Capture the cell that displays the provided text and extract its (X, Y) central coordinate. 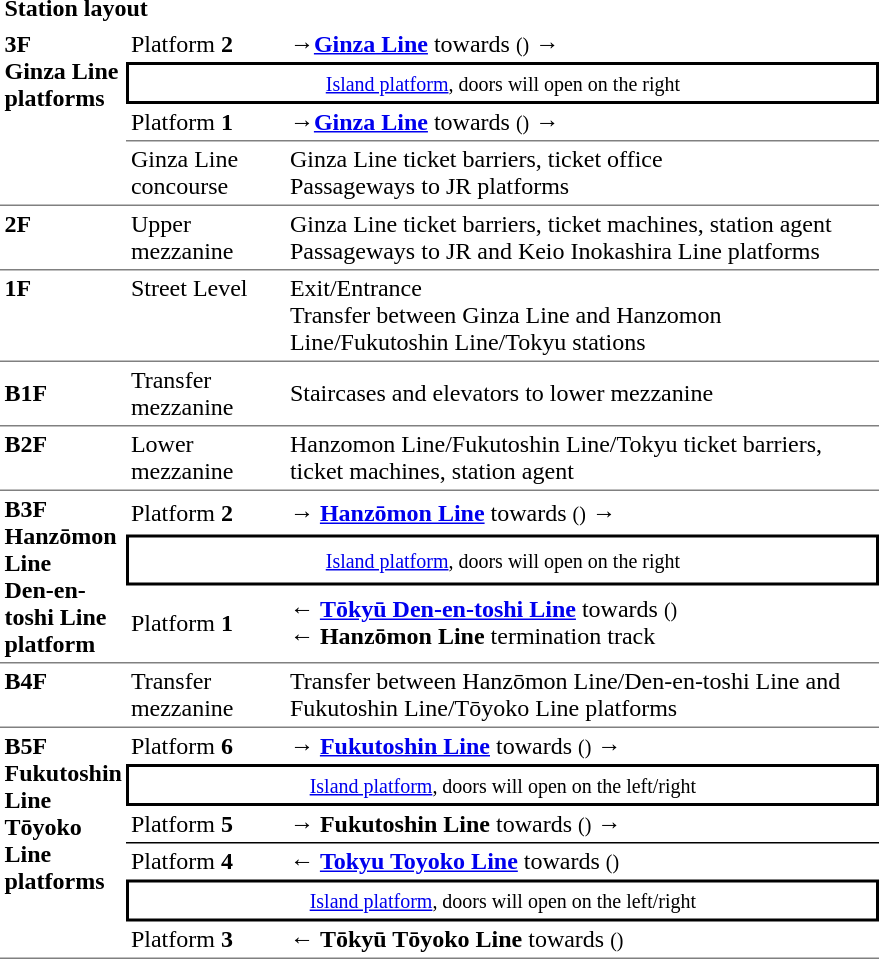
B3F Hanzōmon LineDen-en-toshi Line platform (63, 577)
Platform 6 (206, 746)
Platform 4 (206, 862)
Ginza Line concourse (206, 174)
Upper mezzanine (206, 238)
← Tōkyū Den-en-toshi Line towards () ← Hanzōmon Line termination track (582, 624)
Exit/Entrance Transfer between Ginza Line and Hanzomon Line/Fukutoshin Line/Tokyu stations (582, 316)
Platform 5 (206, 825)
← Tokyu Toyoko Line towards () (582, 862)
Transfer between Hanzōmon Line/Den-en-toshi Line and Fukutoshin Line/Tōyoko Line platforms (582, 696)
Staircases and elevators to lower mezzanine (582, 394)
B1F (63, 394)
B4F (63, 696)
Ginza Line ticket barriers, ticket machines, station agent Passageways to JR and Keio Inokashira Line platforms (582, 238)
3FGinza Line platforms (63, 116)
→ Hanzōmon Line towards () → (582, 513)
Ginza Line ticket barriers, ticket officePassageways to JR platforms (582, 174)
1F (63, 316)
B2F (63, 458)
2F (63, 238)
Lower mezzanine (206, 458)
Hanzomon Line/Fukutoshin Line/Tokyu ticket barriers, ticket machines, station agent (582, 458)
Street Level (206, 316)
B5F Fukutoshin LineTōyoko Line platforms (63, 844)
